Return (x, y) of the center of cell containing provided text 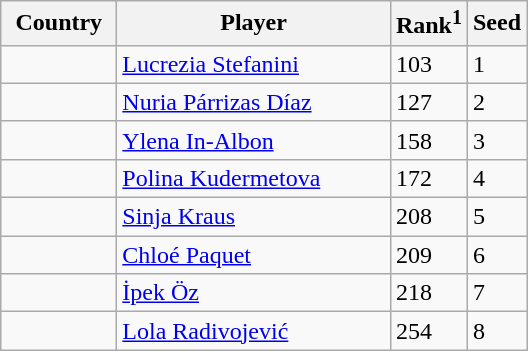
Ylena In-Albon (254, 140)
Player (254, 24)
Seed (496, 24)
Rank1 (428, 24)
209 (428, 255)
103 (428, 64)
127 (428, 102)
Sinja Kraus (254, 217)
7 (496, 293)
1 (496, 64)
8 (496, 331)
254 (428, 331)
208 (428, 217)
3 (496, 140)
6 (496, 255)
4 (496, 178)
Chloé Paquet (254, 255)
Polina Kudermetova (254, 178)
172 (428, 178)
Lola Radivojević (254, 331)
158 (428, 140)
5 (496, 217)
Country (59, 24)
2 (496, 102)
İpek Öz (254, 293)
Lucrezia Stefanini (254, 64)
Nuria Párrizas Díaz (254, 102)
218 (428, 293)
